Provide the (x, y) coordinate of the cell's center where the given text is located.  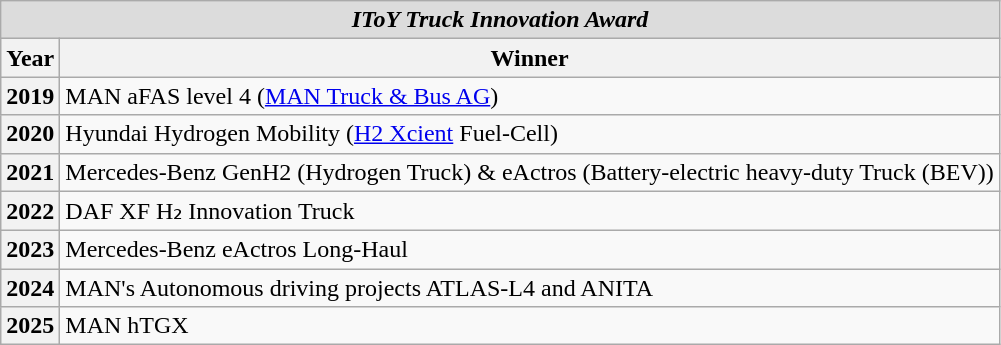
Mercedes-Benz GenH2 (Hydrogen Truck) & eActros (Battery-electric heavy-duty Truck (BEV)) (530, 172)
MAN hTGX (530, 326)
MAN's Autonomous driving projects ATLAS-L4 and ANITA (530, 288)
Hyundai Hydrogen Mobility (H2 Xcient Fuel-Cell) (530, 134)
2020 (30, 134)
MAN aFAS level 4 (MAN Truck & Bus AG) (530, 96)
DAF XF H₂ Innovation Truck (530, 211)
2021 (30, 172)
2025 (30, 326)
2022 (30, 211)
2019 (30, 96)
Winner (530, 58)
Mercedes-Benz eActros Long-Haul (530, 250)
Year (30, 58)
2024 (30, 288)
IToY Truck Innovation Award (500, 20)
2023 (30, 250)
